Locate the cell with the specified text and output its [x, y] center coordinate. 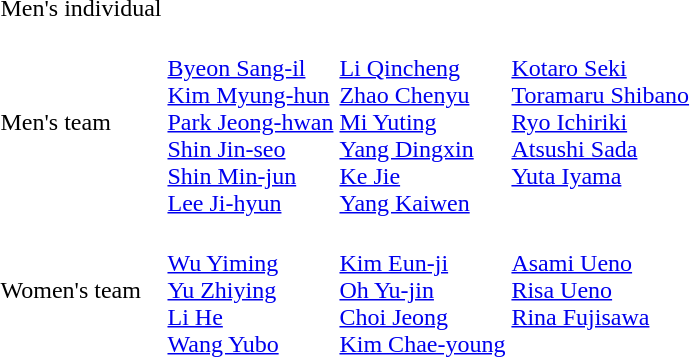
Li QinchengZhao ChenyuMi YutingYang DingxinKe JieYang Kaiwen [422, 122]
Byeon Sang-ilKim Myung-hunPark Jeong-hwanShin Jin-seoShin Min-junLee Ji-hyun [250, 122]
